Scan for the cell matching the given text and deliver its (x, y) coordinate at center. 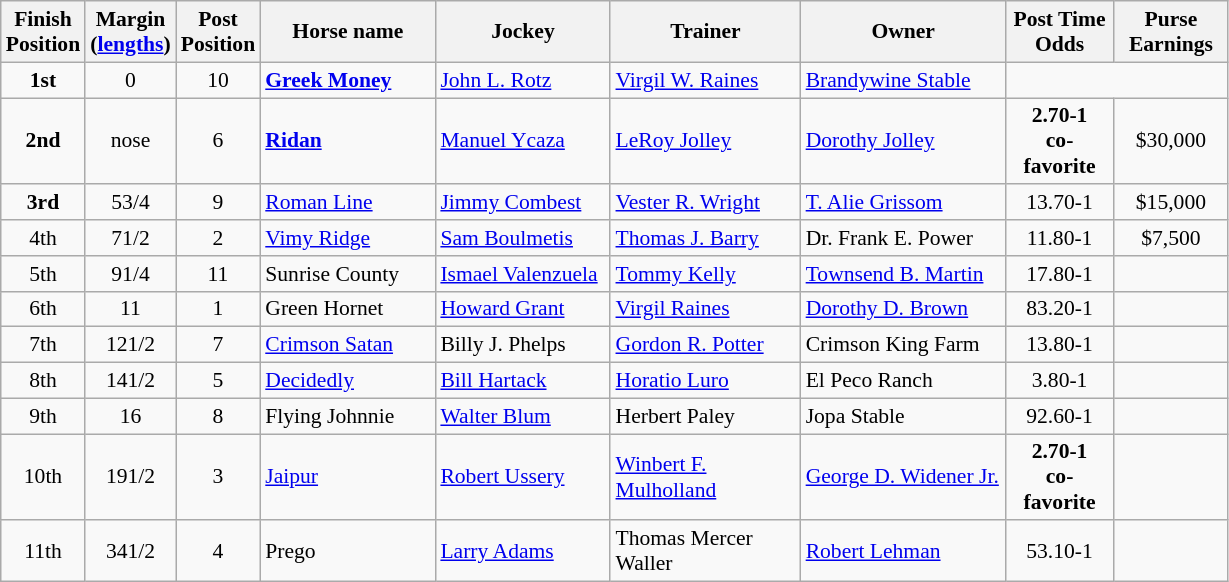
Bill Hartack (522, 381)
4th (43, 238)
El Peco Ranch (904, 381)
Roman Line (348, 203)
Jockey (522, 32)
5 (218, 381)
191/2 (130, 478)
13.70-1 (1060, 203)
6 (218, 142)
Virgil Raines (705, 309)
3.80-1 (1060, 381)
Flying Johnnie (348, 416)
Jimmy Combest (522, 203)
5th (43, 274)
Trainer (705, 32)
8th (43, 381)
Finish Position (43, 32)
Dr. Frank E. Power (904, 238)
11th (43, 552)
Thomas J. Barry (705, 238)
7th (43, 345)
8 (218, 416)
nose (130, 142)
71/2 (130, 238)
John L. Rotz (522, 80)
92.60-1 (1060, 416)
4 (218, 552)
2nd (43, 142)
Post Time Odds (1060, 32)
Brandywine Stable (904, 80)
Tommy Kelly (705, 274)
3 (218, 478)
Winbert F. Mulholland (705, 478)
Robert Ussery (522, 478)
Dorothy Jolley (904, 142)
$30,000 (1170, 142)
Gordon R. Potter (705, 345)
17.80-1 (1060, 274)
Horse name (348, 32)
T. Alie Grissom (904, 203)
Sunrise County (348, 274)
Virgil W. Raines (705, 80)
9 (218, 203)
Manuel Ycaza (522, 142)
53/4 (130, 203)
$7,500 (1170, 238)
141/2 (130, 381)
Ismael Valenzuela (522, 274)
10th (43, 478)
Horatio Luro (705, 381)
Vester R. Wright (705, 203)
Jopa Stable (904, 416)
7 (218, 345)
0 (130, 80)
Decidedly (348, 381)
121/2 (130, 345)
Larry Adams (522, 552)
10 (218, 80)
53.10-1 (1060, 552)
Ridan (348, 142)
83.20-1 (1060, 309)
91/4 (130, 274)
Sam Boulmetis (522, 238)
341/2 (130, 552)
1st (43, 80)
LeRoy Jolley (705, 142)
Jaipur (348, 478)
11.80-1 (1060, 238)
Margin (lengths) (130, 32)
9th (43, 416)
Dorothy D. Brown (904, 309)
Owner (904, 32)
Green Hornet (348, 309)
Townsend B. Martin (904, 274)
Purse Earnings (1170, 32)
1 (218, 309)
Howard Grant (522, 309)
16 (130, 416)
2 (218, 238)
Crimson King Farm (904, 345)
6th (43, 309)
Billy J. Phelps (522, 345)
Thomas Mercer Waller (705, 552)
13.80-1 (1060, 345)
George D. Widener Jr. (904, 478)
Crimson Satan (348, 345)
Vimy Ridge (348, 238)
3rd (43, 203)
$15,000 (1170, 203)
Prego (348, 552)
Herbert Paley (705, 416)
Post Position (218, 32)
Robert Lehman (904, 552)
Greek Money (348, 80)
Walter Blum (522, 416)
